Scan for the cell matching the given text and deliver its (X, Y) coordinate at center. 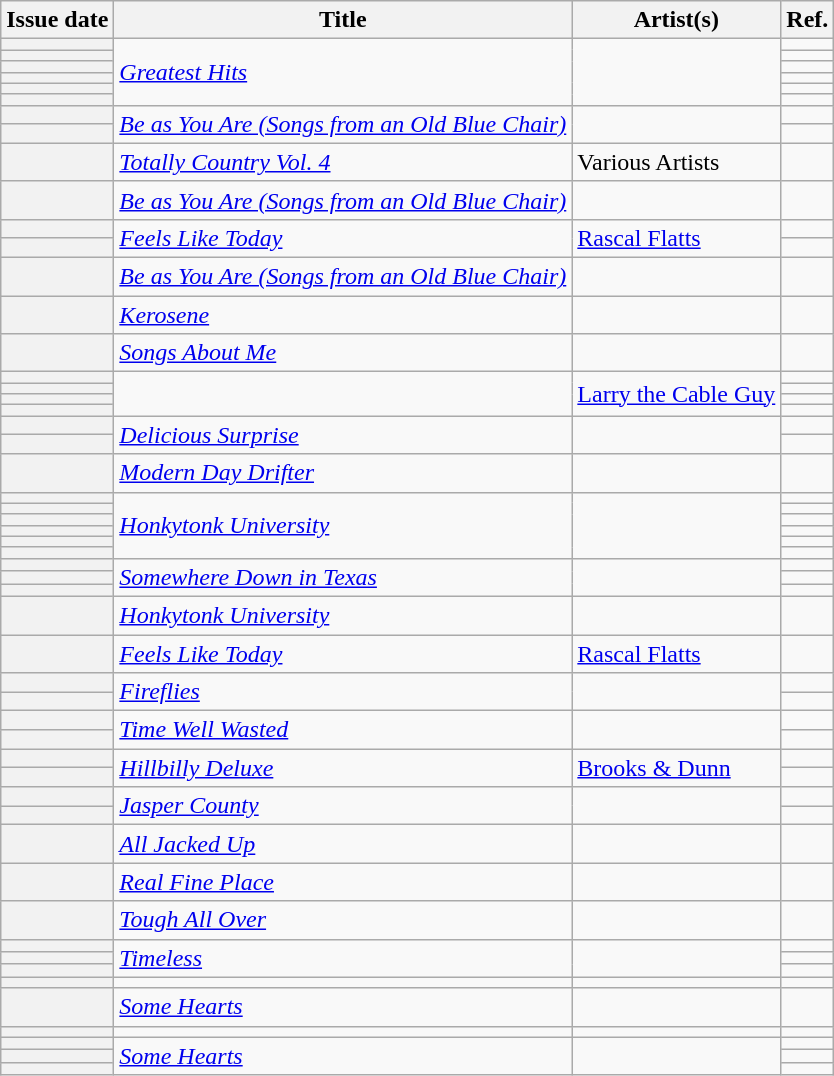
Tough All Over (343, 920)
Modern Day Drifter (343, 473)
Artist(s) (676, 20)
Fireflies (343, 692)
Title (343, 20)
Timeless (343, 958)
All Jacked Up (343, 844)
Somewhere Down in Texas (343, 577)
Ref. (808, 20)
Time Well Wasted (343, 730)
Totally Country Vol. 4 (343, 162)
Greatest Hits (343, 72)
Songs About Me (343, 353)
Issue date (58, 20)
Real Fine Place (343, 882)
Larry the Cable Guy (676, 394)
Various Artists (676, 162)
Kerosene (343, 315)
Hillbilly Deluxe (343, 768)
Jasper County (343, 806)
Brooks & Dunn (676, 768)
Delicious Surprise (343, 435)
